Provide the (X, Y) coordinate of the cell's center where the given text is located.  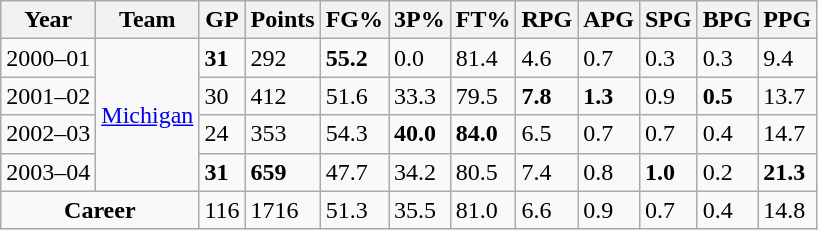
47.7 (354, 172)
BPG (727, 20)
Year (48, 20)
Career (100, 210)
21.3 (788, 172)
2002–03 (48, 134)
APG (609, 20)
7.8 (547, 96)
0.8 (609, 172)
3P% (419, 20)
7.4 (547, 172)
80.5 (483, 172)
81.0 (483, 210)
353 (282, 134)
6.6 (547, 210)
6.5 (547, 134)
1.3 (609, 96)
54.3 (354, 134)
1.0 (668, 172)
RPG (547, 20)
81.4 (483, 58)
55.2 (354, 58)
14.8 (788, 210)
51.6 (354, 96)
412 (282, 96)
Michigan (148, 115)
GP (222, 20)
0.5 (727, 96)
13.7 (788, 96)
9.4 (788, 58)
33.3 (419, 96)
14.7 (788, 134)
FT% (483, 20)
35.5 (419, 210)
SPG (668, 20)
1716 (282, 210)
659 (282, 172)
2000–01 (48, 58)
79.5 (483, 96)
2001–02 (48, 96)
24 (222, 134)
4.6 (547, 58)
116 (222, 210)
292 (282, 58)
PPG (788, 20)
84.0 (483, 134)
34.2 (419, 172)
Points (282, 20)
40.0 (419, 134)
51.3 (354, 210)
Team (148, 20)
30 (222, 96)
0.0 (419, 58)
FG% (354, 20)
0.2 (727, 172)
2003–04 (48, 172)
